Extract the [X, Y] coordinate from the center of the cell holding the provided text.  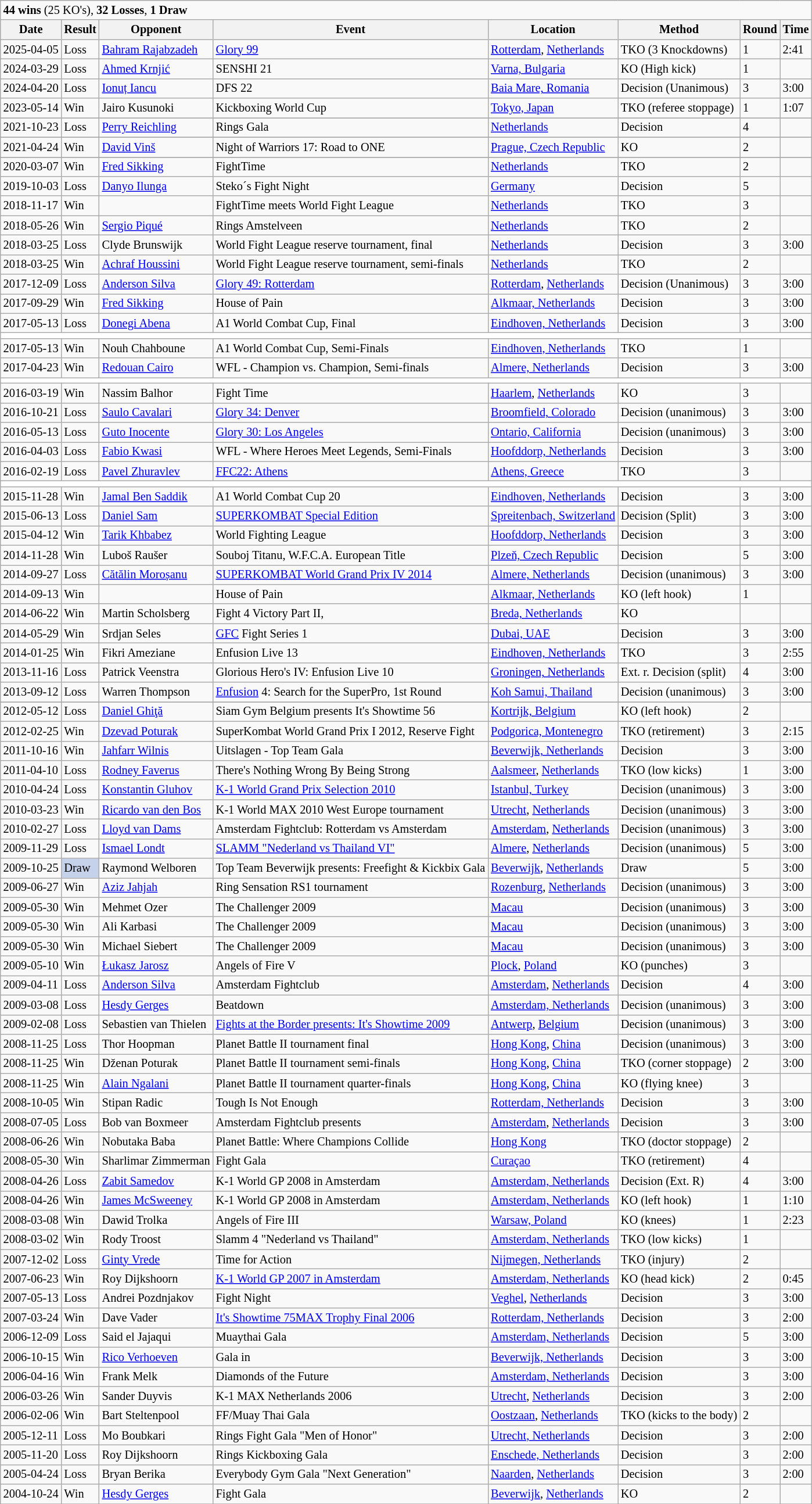
Siam Gym Belgium presents It's Showtime 56 [351, 712]
2009-06-27 [31, 888]
Nassim Balhor [156, 393]
Lloyd van Dams [156, 829]
Guto Inocente [156, 432]
2:55 [796, 653]
David Vinš [156, 147]
Kickboxing World Cup [351, 108]
James McSweeney [156, 1201]
2010-03-23 [31, 810]
Top Team Beverwijk presents: Freefight & Kickbix Gala [351, 868]
Fabio Kwasi [156, 452]
2016-05-13 [31, 432]
Rings Gala [351, 128]
Fights at the Border presents: It's Showtime 2009 [351, 1025]
2005-12-11 [31, 1435]
Patrick Veenstra [156, 672]
TKO (doctor stoppage) [679, 1142]
Planet Battle: Where Champions Collide [351, 1142]
2007-03-24 [31, 1318]
Rings Fight Gala "Men of Honor" [351, 1435]
2014-05-29 [31, 633]
Amsterdam Fightclub presents [351, 1122]
Sergio Piqué [156, 225]
2010-02-27 [31, 829]
2024-04-20 [31, 88]
2019-10-03 [31, 187]
2021-04-24 [31, 147]
Muaythai Gala [351, 1338]
TKO (injury) [679, 1259]
2014-01-25 [31, 653]
Ring Sensation RS1 tournament [351, 888]
2023-05-14 [31, 108]
Nouh Chahboune [156, 349]
SLAMM "Nederland vs Thailand VI" [351, 848]
Kortrijk, Belgium [553, 712]
Oostzaan, Netherlands [553, 1416]
Aalsmeer, Netherlands [553, 771]
2008-03-08 [31, 1220]
2017-12-09 [31, 284]
Bob van Boxmeer [156, 1122]
Groningen, Netherlands [553, 672]
Rico Verhoeven [156, 1357]
2009-10-25 [31, 868]
Fikri Ameziane [156, 653]
Athens, Greece [553, 471]
2017-09-29 [31, 304]
Tokyo, Japan [553, 108]
Zabit Samedov [156, 1181]
Fight Night [351, 1298]
Sebastien van Thielen [156, 1025]
2006-02-06 [31, 1416]
Dzevad Poturak [156, 731]
Dženan Poturak [156, 1064]
Opponent [156, 30]
Podgorica, Montenegro [553, 731]
TKO (corner stoppage) [679, 1064]
Bart Steltenpool [156, 1416]
Planet Battle II tournament quarter-finals [351, 1083]
Spreitenbach, Switzerland [553, 516]
GFC Fight Series 1 [351, 633]
Ricardo van den Bos [156, 810]
Saulo Cavalari [156, 413]
2024-03-29 [31, 69]
2014-09-13 [31, 595]
2012-05-12 [31, 712]
TKO (3 Knockdowns) [679, 49]
A1 World Combat Cup, Final [351, 323]
World Fighting League [351, 536]
Mo Boubkari [156, 1435]
Everybody Gym Gala "Next Generation" [351, 1474]
Plock, Poland [553, 966]
2011-04-10 [31, 771]
2015-04-12 [31, 536]
Nobutaka Baba [156, 1142]
Frank Melk [156, 1377]
Alain Ngalani [156, 1083]
Dawid Trolka [156, 1220]
Donegi Abena [156, 323]
2007-12-02 [31, 1259]
Gala in [351, 1357]
Dave Vader [156, 1318]
Danyo Ilunga [156, 187]
Daniel Sam [156, 516]
Sharlimar Zimmerman [156, 1162]
FF/Muay Thai Gala [351, 1416]
K-1 World MAX 2010 West Europe tournament [351, 810]
WFL - Champion vs. Champion, Semi-finals [351, 368]
2010-04-24 [31, 790]
2006-03-26 [31, 1396]
2018-11-17 [31, 206]
FightTime [351, 167]
2013-11-16 [31, 672]
Night of Warriors 17: Road to ONE [351, 147]
Veghel, Netherlands [553, 1298]
Varna, Bulgaria [553, 69]
2014-09-27 [31, 575]
TKO (referee stoppage) [679, 108]
Aziz Jahjah [156, 888]
Sander Duyvis [156, 1396]
2014-06-22 [31, 614]
2008-05-30 [31, 1162]
Antwerp, Belgium [553, 1025]
Ionuț Iancu [156, 88]
2016-02-19 [31, 471]
Rozenburg, Netherlands [553, 888]
2016-10-21 [31, 413]
K-1 MAX Netherlands 2006 [351, 1396]
Rodney Faverus [156, 771]
0:45 [796, 1279]
2008-07-05 [31, 1122]
Prague, Czech Republic [553, 147]
2009-04-11 [31, 986]
Tarik Khbabez [156, 536]
Decision (Ext. R) [679, 1181]
2016-04-03 [31, 452]
Konstantin Gluhov [156, 790]
Slamm 4 "Nederland vs Thailand" [351, 1240]
2008-10-05 [31, 1103]
Glory 34: Denver [351, 413]
Planet Battle II tournament final [351, 1044]
SuperKombat World Grand Prix I 2012, Reserve Fight [351, 731]
Ontario, California [553, 432]
Jahfarr Wilnis [156, 751]
WFL - Where Heroes Meet Legends, Semi-Finals [351, 452]
Clyde Brunswijk [156, 245]
TKO (kicks to the body) [679, 1416]
Germany [553, 187]
Time for Action [351, 1259]
Raymond Welboren [156, 868]
2015-06-13 [31, 516]
Enfusion Live 13 [351, 653]
2012-02-25 [31, 731]
2008-06-26 [31, 1142]
Bryan Berika [156, 1474]
Cătălin Moroșanu [156, 575]
Location [553, 30]
Pavel Zhuravlev [156, 471]
Ext. r. Decision (split) [679, 672]
World Fight League reserve tournament, semi-finals [351, 264]
Angels of Fire V [351, 966]
Jairo Kusunoki [156, 108]
2020-03-07 [31, 167]
KO (head kick) [679, 1279]
Michael Siebert [156, 947]
Luboš Raušer [156, 555]
It's Showtime 75MAX Trophy Final 2006 [351, 1318]
Uitslagen - Top Team Gala [351, 751]
K-1 World Grand Prix Selection 2010 [351, 790]
2016-03-19 [31, 393]
2008-03-02 [31, 1240]
Diamonds of the Future [351, 1377]
Redouan Cairo [156, 368]
Method [679, 30]
2009-03-08 [31, 1005]
Date [31, 30]
2014-11-28 [31, 555]
2006-12-09 [31, 1338]
Warsaw, Poland [553, 1220]
Curaçao [553, 1162]
Mehmet Ozer [156, 907]
2011-10-16 [31, 751]
Broomfield, Colorado [553, 413]
SUPERKOMBAT World Grand Prix IV 2014 [351, 575]
Ali Karbasi [156, 927]
Souboj Titanu, W.F.C.A. European Title [351, 555]
Naarden, Netherlands [553, 1474]
Glory 99 [351, 49]
Haarlem, Netherlands [553, 393]
Perry Reichling [156, 128]
Glory 49: Rotterdam [351, 284]
SENSHI 21 [351, 69]
Srdjan Seles [156, 633]
2:15 [796, 731]
Event [351, 30]
Tough Is Not Enough [351, 1103]
Łukasz Jarosz [156, 966]
There's Nothing Wrong By Being Strong [351, 771]
KO (punches) [679, 966]
Rings Amstelveen [351, 225]
Achraf Houssini [156, 264]
Ahmed Krnjić [156, 69]
Ginty Vrede [156, 1259]
Rody Troost [156, 1240]
2009-11-29 [31, 848]
A1 World Combat Cup, Semi-Finals [351, 349]
World Fight League reserve tournament, final [351, 245]
Amsterdam Fightclub [351, 986]
Hong Kong [553, 1142]
2006-04-16 [31, 1377]
2005-04-24 [31, 1474]
Istanbul, Turkey [553, 790]
Breda, Netherlands [553, 614]
2006-10-15 [31, 1357]
Rings Kickboxing Gala [351, 1455]
KO (High kick) [679, 69]
2015-11-28 [31, 496]
Fight Time [351, 393]
Plzeň, Czech Republic [553, 555]
K-1 World GP 2007 in Amsterdam [351, 1279]
Daniel Ghiţă [156, 712]
Baia Mare, Romania [553, 88]
FFC22: Athens [351, 471]
Time [796, 30]
Fight 4 Victory Part II, [351, 614]
2018-05-26 [31, 225]
Warren Thompson [156, 692]
Said el Jajaqui [156, 1338]
SUPERKOMBAT Special Edition [351, 516]
2:23 [796, 1220]
Decision (Split) [679, 516]
Amsterdam Fightclub: Rotterdam vs Amsterdam [351, 829]
Koh Samui, Thailand [553, 692]
Bahram Rajabzadeh [156, 49]
2:41 [796, 49]
2025-04-05 [31, 49]
A1 World Combat Cup 20 [351, 496]
FightTime meets World Fight League [351, 206]
2021-10-23 [31, 128]
Round [760, 30]
Ismael Londt [156, 848]
2007-05-13 [31, 1298]
Angels of Fire III [351, 1220]
44 wins (25 KO's), 32 Losses, 1 Draw [407, 10]
Enfusion 4: Search for the SuperPro, 1st Round [351, 692]
Glorious Hero's IV: Enfusion Live 10 [351, 672]
KO (flying knee) [679, 1083]
Beatdown [351, 1005]
KO (knees) [679, 1220]
1:10 [796, 1201]
2009-05-10 [31, 966]
Glory 30: Los Angeles [351, 432]
Result [80, 30]
2005-11-20 [31, 1455]
Enschede, Netherlands [553, 1455]
2009-02-08 [31, 1025]
DFS 22 [351, 88]
2013-09-12 [31, 692]
Jamal Ben Saddik [156, 496]
Planet Battle II tournament semi-finals [351, 1064]
Andrei Pozdnjakov [156, 1298]
Nijmegen, Netherlands [553, 1259]
Steko´s Fight Night [351, 187]
Stipan Radic [156, 1103]
Thor Hoopman [156, 1044]
Martin Scholsberg [156, 614]
2004-10-24 [31, 1494]
2017-04-23 [31, 368]
Dubai, UAE [553, 633]
1:07 [796, 108]
2007-06-23 [31, 1279]
